Scan for the cell matching the given text and deliver its (X, Y) coordinate at center. 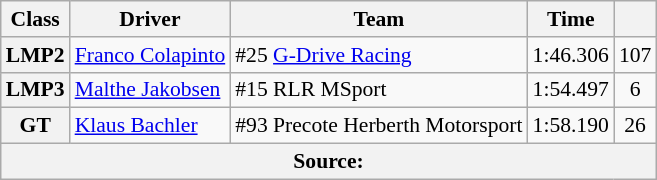
#93 Precote Herberth Motorsport (378, 126)
Class (36, 19)
1:54.497 (571, 90)
Source: (329, 162)
Franco Colapinto (150, 55)
Malthe Jakobsen (150, 90)
#25 G-Drive Racing (378, 55)
6 (636, 90)
107 (636, 55)
LMP2 (36, 55)
Klaus Bachler (150, 126)
#15 RLR MSport (378, 90)
Time (571, 19)
GT (36, 126)
Driver (150, 19)
1:58.190 (571, 126)
Team (378, 19)
LMP3 (36, 90)
1:46.306 (571, 55)
26 (636, 126)
